Return the (x, y) coordinate for the center point of the cell that contains the specified text.  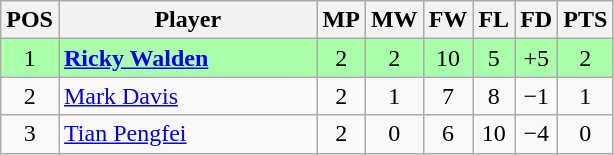
Tian Pengfei (188, 134)
5 (494, 58)
FD (536, 20)
Player (188, 20)
FL (494, 20)
+5 (536, 58)
7 (448, 96)
6 (448, 134)
Ricky Walden (188, 58)
8 (494, 96)
POS (30, 20)
PTS (586, 20)
−4 (536, 134)
MW (394, 20)
FW (448, 20)
MP (341, 20)
−1 (536, 96)
Mark Davis (188, 96)
3 (30, 134)
